Identify which cell holds the provided text, then report its (x, y) central coordinate. 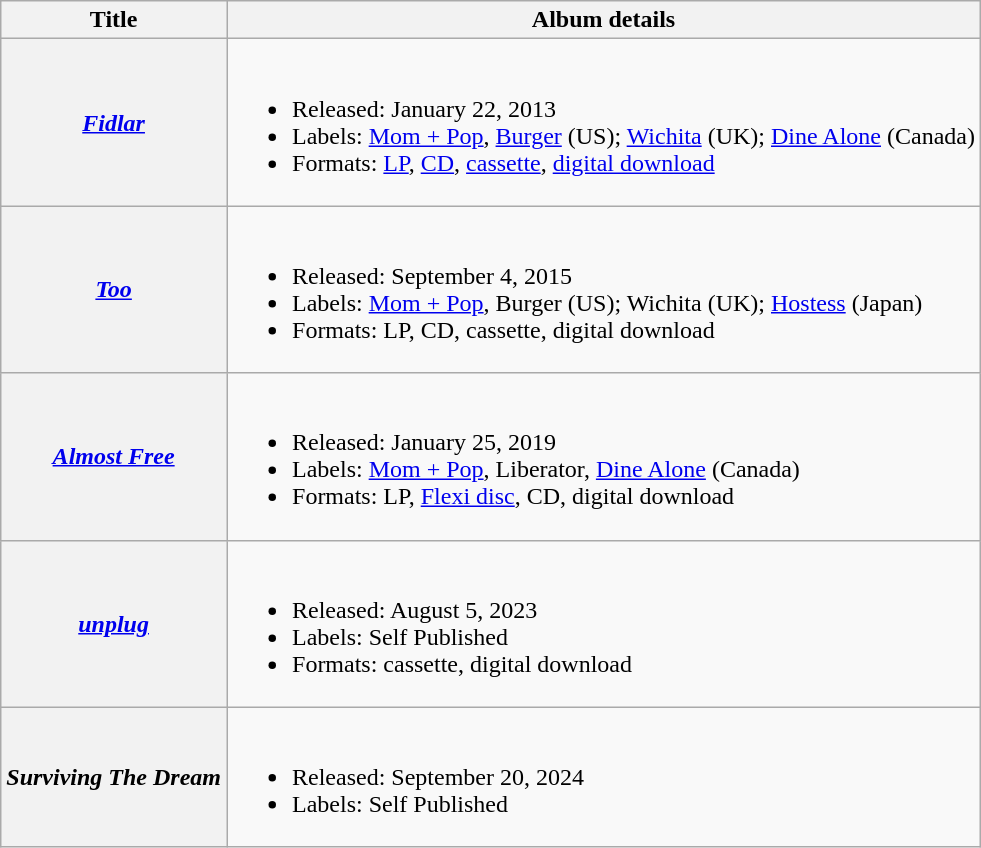
Released: January 25, 2019Labels: Mom + Pop, Liberator, Dine Alone (Canada)Formats: LP, Flexi disc, CD, digital download (603, 456)
Released: January 22, 2013Labels: Mom + Pop, Burger (US); Wichita (UK); Dine Alone (Canada)Formats: LP, CD, cassette, digital download (603, 122)
Surviving The Dream (114, 777)
Almost Free (114, 456)
Title (114, 20)
Released: September 20, 2024Labels: Self Published (603, 777)
Released: September 4, 2015Labels: Mom + Pop, Burger (US); Wichita (UK); Hostess (Japan)Formats: LP, CD, cassette, digital download (603, 290)
Fidlar (114, 122)
Album details (603, 20)
Too (114, 290)
Released: August 5, 2023Labels: Self PublishedFormats: cassette, digital download (603, 624)
unplug (114, 624)
